From the cell containing the given text, extract its center point as (x, y) coordinate. 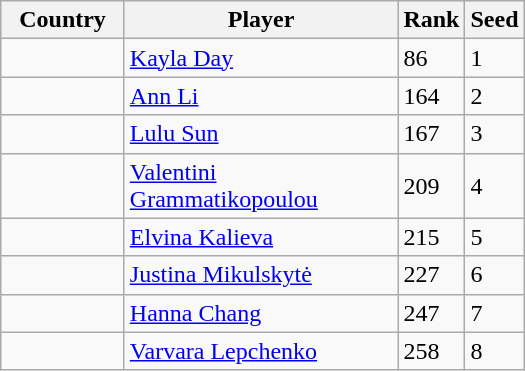
209 (432, 186)
Player (261, 20)
164 (432, 96)
7 (494, 313)
Elvina Kalieva (261, 237)
5 (494, 237)
Justina Mikulskytė (261, 275)
Valentini Grammatikopoulou (261, 186)
258 (432, 351)
247 (432, 313)
227 (432, 275)
Seed (494, 20)
Ann Li (261, 96)
8 (494, 351)
4 (494, 186)
Kayla Day (261, 58)
167 (432, 134)
86 (432, 58)
Country (63, 20)
3 (494, 134)
Hanna Chang (261, 313)
215 (432, 237)
Rank (432, 20)
Varvara Lepchenko (261, 351)
Lulu Sun (261, 134)
6 (494, 275)
2 (494, 96)
1 (494, 58)
